Determine the [x, y] coordinate at the center of the cell enclosing the given text.  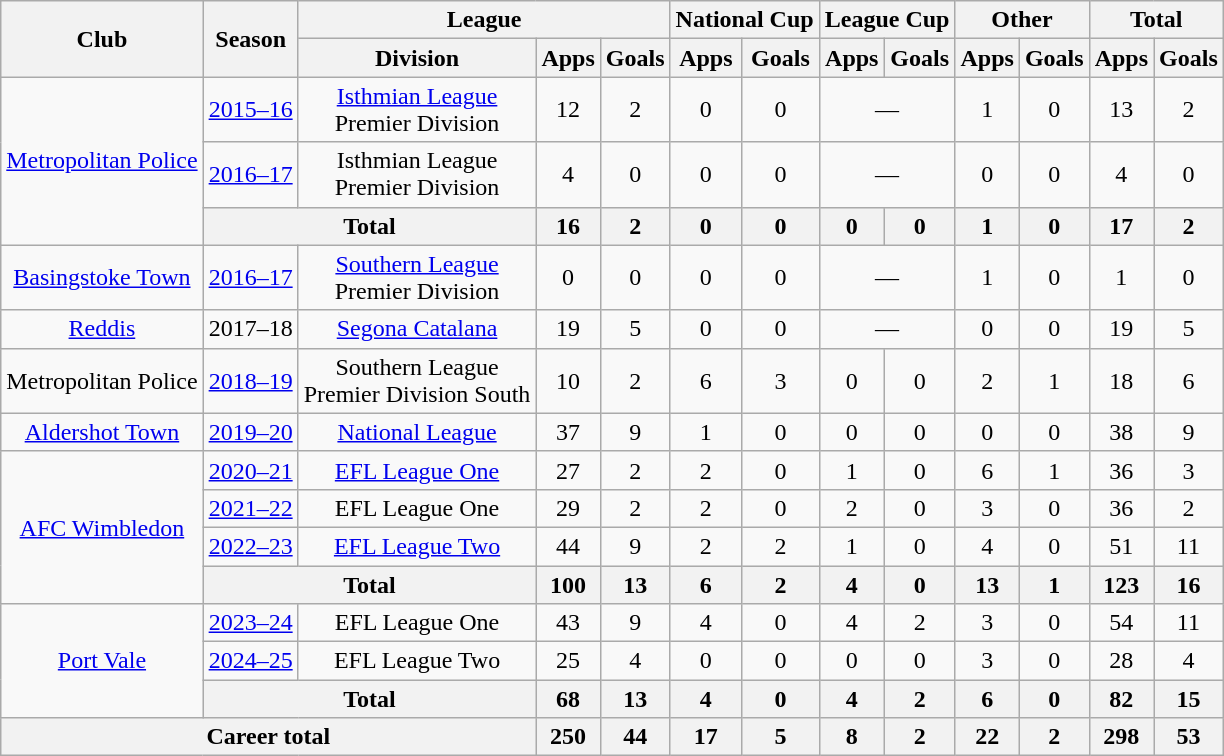
National Cup [744, 20]
2022–23 [250, 546]
2019–20 [250, 432]
League [484, 20]
Southern LeaguePremier Division South [417, 380]
82 [1121, 699]
Other [1022, 20]
Division [417, 58]
Club [102, 39]
123 [1121, 585]
68 [568, 699]
Season [250, 39]
2015–16 [250, 110]
12 [568, 110]
AFC Wimbledon [102, 527]
Segona Catalana [417, 329]
250 [568, 737]
25 [568, 661]
Basingstoke Town [102, 278]
National League [417, 432]
51 [1121, 546]
2020–21 [250, 470]
18 [1121, 380]
Reddis [102, 329]
43 [568, 623]
53 [1189, 737]
100 [568, 585]
2023–24 [250, 623]
10 [568, 380]
54 [1121, 623]
38 [1121, 432]
Southern LeaguePremier Division [417, 278]
27 [568, 470]
2021–22 [250, 508]
22 [987, 737]
15 [1189, 699]
2024–25 [250, 661]
2018–19 [250, 380]
29 [568, 508]
37 [568, 432]
298 [1121, 737]
Career total [268, 737]
Aldershot Town [102, 432]
28 [1121, 661]
8 [852, 737]
Port Vale [102, 661]
2017–18 [250, 329]
League Cup [887, 20]
